Find where the given text appears and provide that cell's center as (X, Y) coordinate. 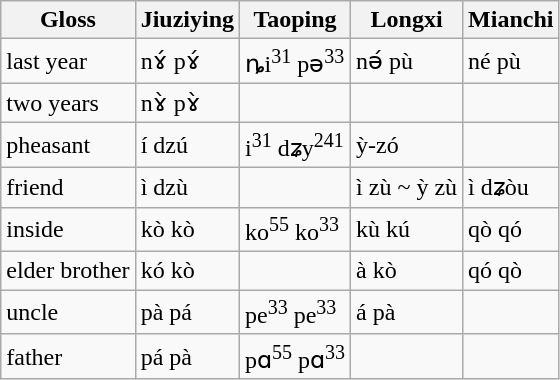
Gloss (68, 20)
Jiuziying (187, 20)
father (68, 356)
ì dʑòu (511, 187)
kò kò (187, 230)
last year (68, 62)
kù kú (407, 230)
né pù (511, 62)
Longxi (407, 20)
Taoping (296, 20)
qó qò (511, 271)
á pà (407, 312)
ì zù ~ ỳ zù (407, 187)
nɤ̀ pɤ̀ (187, 103)
à kò (407, 271)
uncle (68, 312)
nǝ́ pù (407, 62)
Mianchi (511, 20)
ì dzù (187, 187)
kó kò (187, 271)
ỳ-zó (407, 146)
elder brother (68, 271)
ko55 ko33 (296, 230)
í dzú (187, 146)
qò qó (511, 230)
ȵi31 pǝ33 (296, 62)
i31 dʑy241 (296, 146)
pá pà (187, 356)
pe33 pe33 (296, 312)
pheasant (68, 146)
two years (68, 103)
pà pá (187, 312)
nɤ́ pɤ́ (187, 62)
friend (68, 187)
inside (68, 230)
pɑ55 pɑ33 (296, 356)
